Extract the (X, Y) coordinate from the center of the cell holding the provided text.  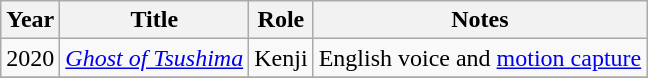
Notes (480, 20)
Ghost of Tsushima (154, 58)
2020 (30, 58)
Role (281, 20)
Title (154, 20)
English voice and motion capture (480, 58)
Year (30, 20)
Kenji (281, 58)
